Detect which cell encompasses the target text, then output its [X, Y] center coordinate. 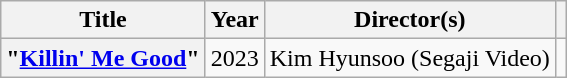
"Killin' Me Good" [103, 58]
2023 [234, 58]
Kim Hyunsoo (Segaji Video) [410, 58]
Year [234, 20]
Director(s) [410, 20]
Title [103, 20]
